Determine the [x, y] coordinate at the center of the cell enclosing the given text.  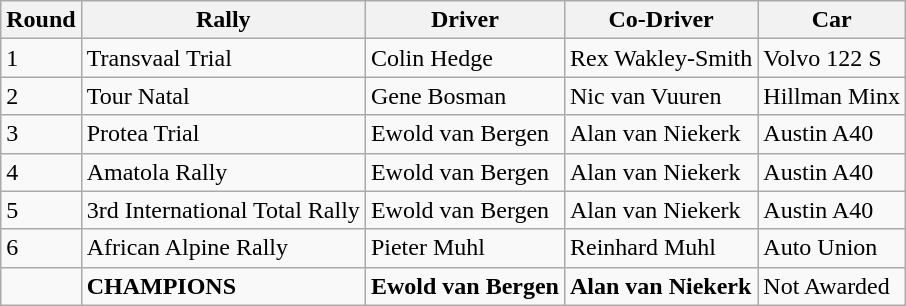
Protea Trial [223, 134]
6 [41, 248]
Rally [223, 20]
2 [41, 96]
Colin Hedge [464, 58]
Not Awarded [832, 286]
Gene Bosman [464, 96]
Pieter Muhl [464, 248]
Driver [464, 20]
Transvaal Trial [223, 58]
Amatola Rally [223, 172]
African Alpine Rally [223, 248]
Auto Union [832, 248]
Reinhard Muhl [660, 248]
5 [41, 210]
Volvo 122 S [832, 58]
Hillman Minx [832, 96]
1 [41, 58]
Tour Natal [223, 96]
3rd International Total Rally [223, 210]
Co-Driver [660, 20]
4 [41, 172]
Car [832, 20]
CHAMPIONS [223, 286]
Round [41, 20]
3 [41, 134]
Rex Wakley-Smith [660, 58]
Nic van Vuuren [660, 96]
